Return [x, y] of the center of cell containing provided text 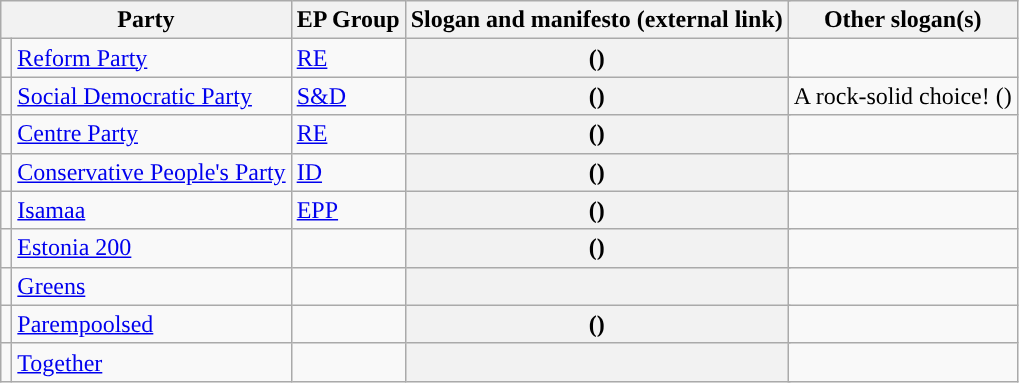
Estonia 200 [152, 248]
EP Group [348, 20]
Isamaa [152, 210]
EPP [348, 210]
Other slogan(s) [902, 20]
ID [348, 172]
Party [146, 20]
Conservative People's Party [152, 172]
Greens [152, 286]
Reform Party [152, 58]
Social Democratic Party [152, 96]
Slogan and manifesto (external link) [596, 20]
S&D [348, 96]
Centre Party [152, 134]
A rock-solid choice! () [902, 96]
Parempoolsed [152, 324]
Together [152, 362]
